Determine the (X, Y) coordinate at the center of the cell enclosing the given text.  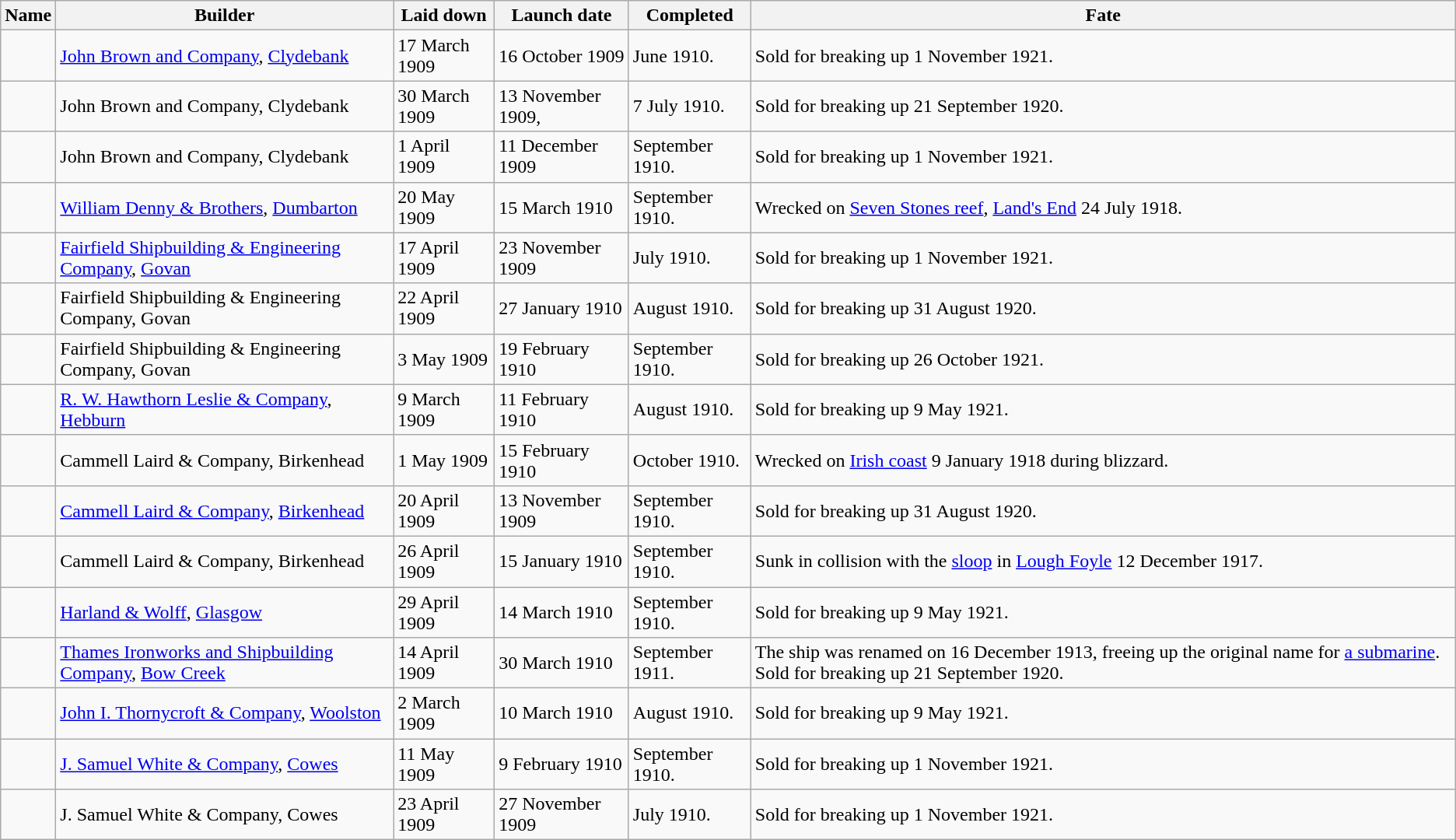
30 March 1909 (444, 106)
1 April 1909 (444, 157)
7 July 1910. (689, 106)
2 March 1909 (444, 714)
9 March 1909 (444, 409)
9 February 1910 (562, 764)
15 January 1910 (562, 562)
Wrecked on Seven Stones reef, Land's End 24 July 1918. (1103, 207)
14 April 1909 (444, 663)
11 December 1909 (562, 157)
27 November 1909 (562, 815)
Completed (689, 16)
Fate (1103, 16)
11 May 1909 (444, 764)
16 October 1909 (562, 56)
17 March 1909 (444, 56)
Sunk in collision with the sloop in Lough Foyle 12 December 1917. (1103, 562)
26 April 1909 (444, 562)
20 May 1909 (444, 207)
30 March 1910 (562, 663)
3 May 1909 (444, 359)
14 March 1910 (562, 611)
13 November 1909, (562, 106)
10 March 1910 (562, 714)
22 April 1909 (444, 308)
R. W. Hawthorn Leslie & Company, Hebburn (225, 409)
Wrecked on Irish coast 9 January 1918 during blizzard. (1103, 460)
William Denny & Brothers, Dumbarton (225, 207)
Builder (225, 16)
11 February 1910 (562, 409)
23 April 1909 (444, 815)
John I. Thornycroft & Company, Woolston (225, 714)
Sold for breaking up 21 September 1920. (1103, 106)
15 February 1910 (562, 460)
October 1910. (689, 460)
The ship was renamed on 16 December 1913, freeing up the original name for a submarine. Sold for breaking up 21 September 1920. (1103, 663)
20 April 1909 (444, 510)
September 1911. (689, 663)
Name (28, 16)
Sold for breaking up 26 October 1921. (1103, 359)
13 November 1909 (562, 510)
Thames Ironworks and Shipbuilding Company, Bow Creek (225, 663)
23 November 1909 (562, 258)
1 May 1909 (444, 460)
17 April 1909 (444, 258)
June 1910. (689, 56)
29 April 1909 (444, 611)
15 March 1910 (562, 207)
Laid down (444, 16)
Launch date (562, 16)
27 January 1910 (562, 308)
Harland & Wolff, Glasgow (225, 611)
19 February 1910 (562, 359)
